Provide the (x, y) coordinate of the cell's center where the given text is located.  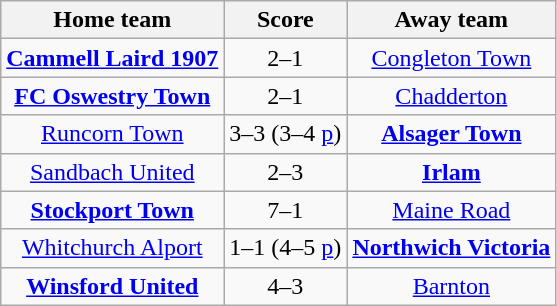
Irlam (452, 172)
2–3 (286, 172)
Northwich Victoria (452, 248)
Winsford United (112, 286)
4–3 (286, 286)
7–1 (286, 210)
Alsager Town (452, 134)
Chadderton (452, 96)
Barnton (452, 286)
Score (286, 20)
Runcorn Town (112, 134)
Whitchurch Alport (112, 248)
FC Oswestry Town (112, 96)
Cammell Laird 1907 (112, 58)
Home team (112, 20)
3–3 (3–4 p) (286, 134)
Congleton Town (452, 58)
Sandbach United (112, 172)
Away team (452, 20)
Stockport Town (112, 210)
Maine Road (452, 210)
1–1 (4–5 p) (286, 248)
